Scan for the cell matching the given text and deliver its [x, y] coordinate at center. 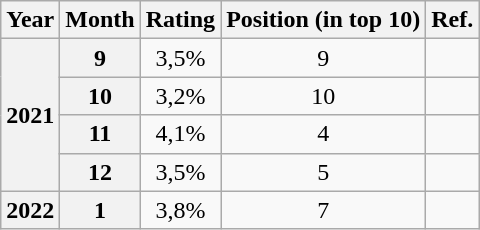
Month [100, 20]
11 [100, 134]
7 [324, 210]
Position (in top 10) [324, 20]
3,8% [180, 210]
5 [324, 172]
2021 [30, 115]
2022 [30, 210]
4 [324, 134]
Ref. [452, 20]
3,2% [180, 96]
12 [100, 172]
4,1% [180, 134]
Rating [180, 20]
Year [30, 20]
1 [100, 210]
